Output the [x, y] coordinate of the center of the cell containing the given text.  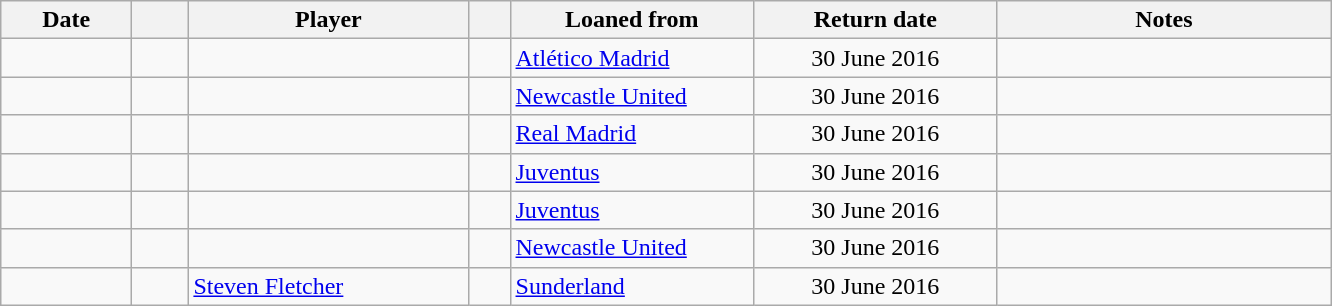
Steven Fletcher [328, 286]
Atlético Madrid [632, 58]
Notes [1164, 20]
Sunderland [632, 286]
Return date [876, 20]
Loaned from [632, 20]
Player [328, 20]
Real Madrid [632, 134]
Date [66, 20]
